Return (X, Y) of the center of cell containing provided text 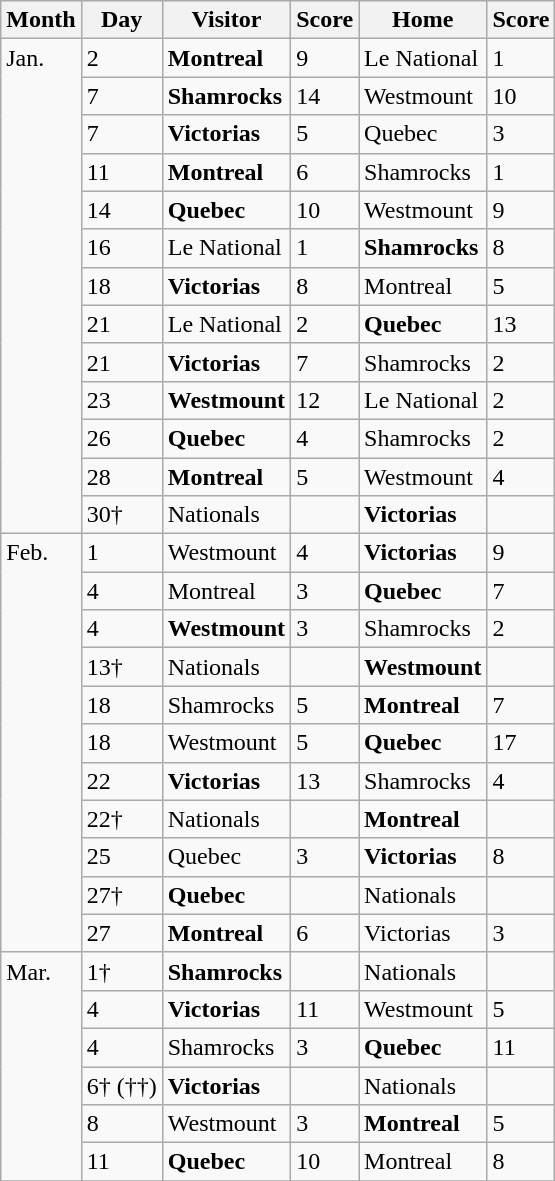
22 (122, 781)
Mar. (41, 1066)
Visitor (226, 20)
13† (122, 667)
12 (325, 400)
27† (122, 895)
1† (122, 971)
26 (122, 438)
17 (521, 743)
22† (122, 819)
23 (122, 400)
Day (122, 20)
Feb. (41, 744)
30† (122, 515)
Home (423, 20)
16 (122, 248)
28 (122, 477)
Jan. (41, 286)
25 (122, 857)
6† (††) (122, 1085)
Month (41, 20)
27 (122, 933)
